Identify which cell holds the provided text, then report its (x, y) central coordinate. 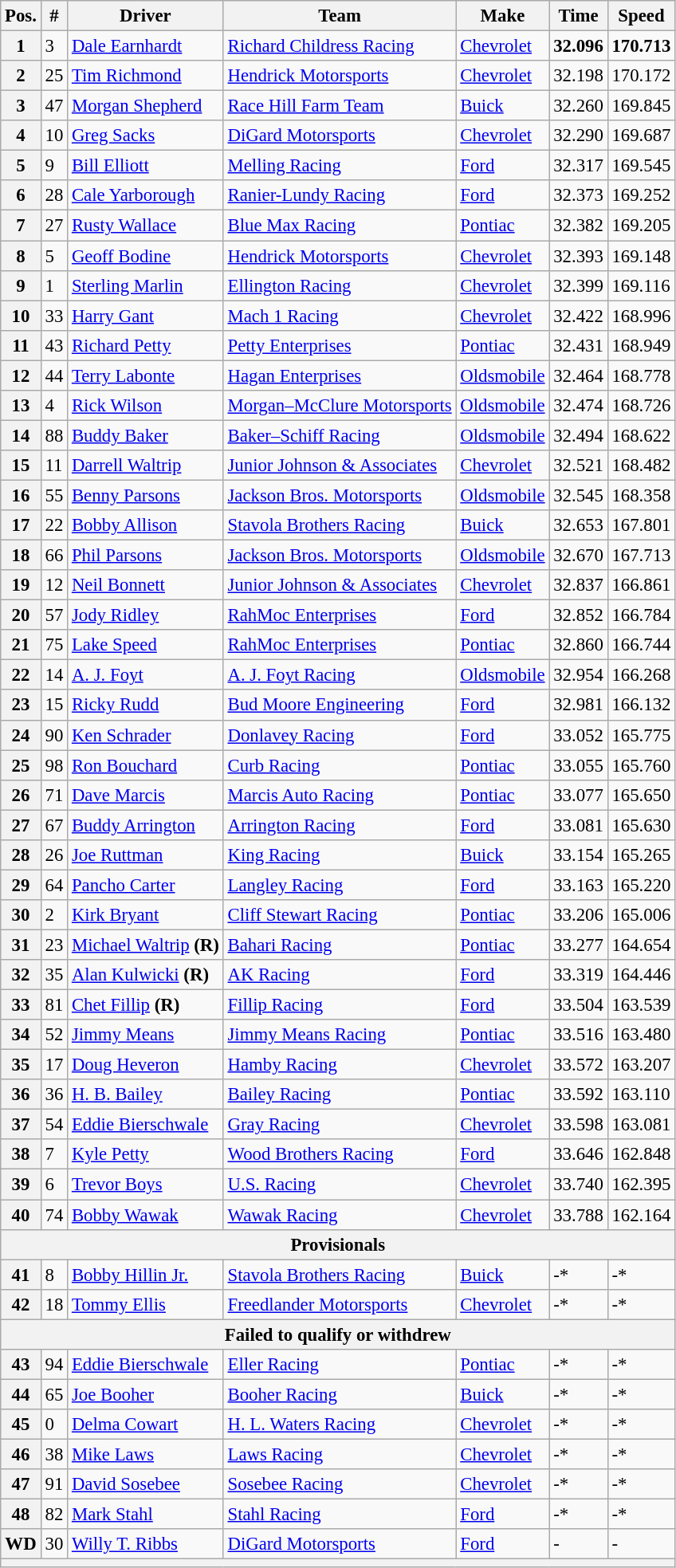
Ron Bouchard (146, 765)
Trevor Boys (146, 1185)
Alan Kulwicki (R) (146, 975)
20 (21, 615)
Joe Ruttman (146, 855)
Laws Racing (340, 1454)
33.504 (579, 1005)
Morgan Shepherd (146, 106)
Benny Parsons (146, 495)
57 (54, 615)
Mike Laws (146, 1454)
32.422 (579, 316)
55 (54, 495)
33.052 (579, 735)
Time (579, 16)
166.744 (641, 645)
165.760 (641, 765)
Ellington Racing (340, 285)
33.788 (579, 1215)
166.132 (641, 705)
91 (54, 1484)
Gray Racing (340, 1125)
Richard Childress Racing (340, 46)
98 (54, 765)
Freedlander Motorsports (340, 1304)
David Sosebee (146, 1484)
Richard Petty (146, 345)
164.446 (641, 975)
163.110 (641, 1094)
Team (340, 16)
Rick Wilson (146, 406)
65 (54, 1394)
33.572 (579, 1065)
90 (54, 735)
Kyle Petty (146, 1155)
U.S. Racing (340, 1185)
Speed (641, 16)
Joe Booher (146, 1394)
Curb Racing (340, 765)
32.290 (579, 136)
Bobby Hillin Jr. (146, 1275)
Hamby Racing (340, 1065)
AK Racing (340, 975)
Bahari Racing (340, 945)
167.801 (641, 525)
Harry Gant (146, 316)
A. J. Foyt (146, 675)
33.740 (579, 1185)
29 (21, 885)
Donlavey Racing (340, 735)
32.852 (579, 615)
32.837 (579, 585)
45 (21, 1425)
48 (21, 1515)
169.116 (641, 285)
165.220 (641, 885)
33.319 (579, 975)
Melling Racing (340, 166)
170.172 (641, 76)
165.265 (641, 855)
Buddy Baker (146, 435)
34 (21, 1035)
Morgan–McClure Motorsports (340, 406)
32.474 (579, 406)
169.545 (641, 166)
33.646 (579, 1155)
33.055 (579, 765)
Darrell Waltrip (146, 466)
King Racing (340, 855)
166.268 (641, 675)
Wood Brothers Racing (340, 1155)
H. L. Waters Racing (340, 1425)
33.277 (579, 945)
168.358 (641, 495)
33.206 (579, 915)
64 (54, 885)
0 (54, 1425)
168.482 (641, 466)
Bailey Racing (340, 1094)
32.464 (579, 375)
Fillip Racing (340, 1005)
Marcis Auto Racing (340, 795)
163.539 (641, 1005)
Mark Stahl (146, 1515)
165.006 (641, 915)
Pos. (21, 16)
32.860 (579, 645)
162.395 (641, 1185)
Failed to qualify or withdrew (338, 1334)
169.687 (641, 136)
Bud Moore Engineering (340, 705)
52 (54, 1035)
32.653 (579, 525)
169.845 (641, 106)
32.494 (579, 435)
42 (21, 1304)
32.373 (579, 195)
Jimmy Means (146, 1035)
Lake Speed (146, 645)
Willy T. Ribbs (146, 1544)
Blue Max Racing (340, 226)
67 (54, 825)
Buddy Arrington (146, 825)
33.154 (579, 855)
Geoff Bodine (146, 256)
162.848 (641, 1155)
Tim Richmond (146, 76)
Wawak Racing (340, 1215)
Hagan Enterprises (340, 375)
Ken Schrader (146, 735)
Make (502, 16)
170.713 (641, 46)
H. B. Bailey (146, 1094)
41 (21, 1275)
Doug Heveron (146, 1065)
Jody Ridley (146, 615)
54 (54, 1125)
165.650 (641, 795)
33.077 (579, 795)
167.713 (641, 556)
33.163 (579, 885)
32.981 (579, 705)
168.778 (641, 375)
Cliff Stewart Racing (340, 915)
Chet Fillip (R) (146, 1005)
Booher Racing (340, 1394)
Neil Bonnett (146, 585)
168.726 (641, 406)
163.081 (641, 1125)
163.480 (641, 1035)
Driver (146, 16)
Dave Marcis (146, 795)
Race Hill Farm Team (340, 106)
Rusty Wallace (146, 226)
Provisionals (338, 1244)
13 (21, 406)
Sosebee Racing (340, 1484)
169.148 (641, 256)
94 (54, 1365)
32.545 (579, 495)
32.198 (579, 76)
88 (54, 435)
166.784 (641, 615)
Langley Racing (340, 885)
Eller Racing (340, 1365)
32.096 (579, 46)
Tommy Ellis (146, 1304)
32.670 (579, 556)
Jimmy Means Racing (340, 1035)
32.260 (579, 106)
33.516 (579, 1035)
32.393 (579, 256)
168.949 (641, 345)
19 (21, 585)
168.622 (641, 435)
74 (54, 1215)
32.317 (579, 166)
Cale Yarborough (146, 195)
21 (21, 645)
71 (54, 795)
A. J. Foyt Racing (340, 675)
39 (21, 1185)
33.598 (579, 1125)
32.431 (579, 345)
Petty Enterprises (340, 345)
81 (54, 1005)
40 (21, 1215)
Dale Earnhardt (146, 46)
Bill Elliott (146, 166)
169.205 (641, 226)
Terry Labonte (146, 375)
165.775 (641, 735)
164.654 (641, 945)
163.207 (641, 1065)
165.630 (641, 825)
Greg Sacks (146, 136)
# (54, 16)
82 (54, 1515)
Phil Parsons (146, 556)
Arrington Racing (340, 825)
Bobby Wawak (146, 1215)
Mach 1 Racing (340, 316)
31 (21, 945)
Delma Cowart (146, 1425)
162.164 (641, 1215)
Stahl Racing (340, 1515)
32.954 (579, 675)
168.996 (641, 316)
32 (21, 975)
WD (21, 1544)
Baker–Schiff Racing (340, 435)
Kirk Bryant (146, 915)
32.382 (579, 226)
Ricky Rudd (146, 705)
Ranier-Lundy Racing (340, 195)
66 (54, 556)
169.252 (641, 195)
33.081 (579, 825)
Sterling Marlin (146, 285)
33.592 (579, 1094)
Michael Waltrip (R) (146, 945)
24 (21, 735)
32.399 (579, 285)
166.861 (641, 585)
32.521 (579, 466)
46 (21, 1454)
Pancho Carter (146, 885)
16 (21, 495)
Bobby Allison (146, 525)
37 (21, 1125)
75 (54, 645)
